Search for the cell housing the specified text and yield its [x, y] center coordinate. 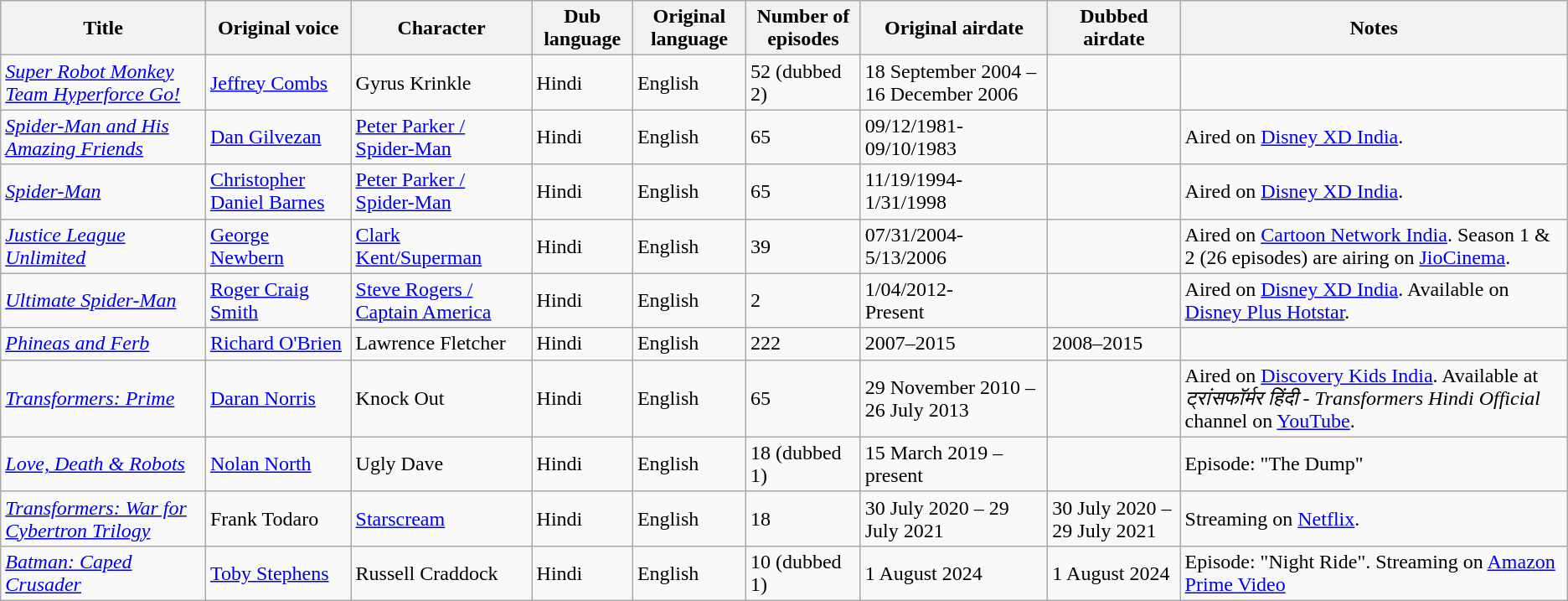
Title [104, 28]
Super Robot Monkey Team Hyperforce Go! [104, 82]
Love, Death & Robots [104, 464]
39 [802, 246]
2007–2015 [954, 344]
15 March 2019 – present [954, 464]
Character [441, 28]
Spider-Man and His Amazing Friends [104, 137]
Clark Kent/Superman [441, 246]
29 November 2010 – 26 July 2013 [954, 398]
Toby Stephens [278, 573]
2008–2015 [1114, 344]
George Newbern [278, 246]
Batman: Caped Crusader [104, 573]
Dan Gilvezan [278, 137]
10 (dubbed 1) [802, 573]
18 September 2004 – 16 December 2006 [954, 82]
2 [802, 300]
1/04/2012-Present [954, 300]
18 [802, 518]
Daran Norris [278, 398]
Frank Todaro [278, 518]
09/12/1981-09/10/1983 [954, 137]
Number of episodes [802, 28]
Steve Rogers / Captain America [441, 300]
Roger Craig Smith [278, 300]
Dubbed airdate [1114, 28]
11/19/1994-1/31/1998 [954, 191]
Jeffrey Combs [278, 82]
Gyrus Krinkle [441, 82]
Aired on Cartoon Network India. Season 1 & 2 (26 episodes) are airing on JioCinema. [1374, 246]
Original airdate [954, 28]
07/31/2004-5/13/2006 [954, 246]
Justice League Unlimited [104, 246]
Ultimate Spider-Man [104, 300]
Aired on Disney XD India. Available on Disney Plus Hotstar. [1374, 300]
Lawrence Fletcher [441, 344]
Streaming on Netflix. [1374, 518]
Notes [1374, 28]
Original language [689, 28]
Episode: "The Dump" [1374, 464]
Dub language [582, 28]
Ugly Dave [441, 464]
Original voice [278, 28]
Christopher Daniel Barnes [278, 191]
Knock Out [441, 398]
Phineas and Ferb [104, 344]
Transformers: Prime [104, 398]
Nolan North [278, 464]
18 (dubbed 1) [802, 464]
Russell Craddock [441, 573]
Episode: "Night Ride". Streaming on Amazon Prime Video [1374, 573]
Transformers: War for Cybertron Trilogy [104, 518]
Starscream [441, 518]
222 [802, 344]
Spider-Man [104, 191]
52 (dubbed 2) [802, 82]
Richard O'Brien [278, 344]
Aired on Discovery Kids India. Available at ट्रांसफाॅर्मर हिंदी - Transformers Hindi Official channel on YouTube. [1374, 398]
